Find where the given text appears and provide that cell's center as (x, y) coordinate. 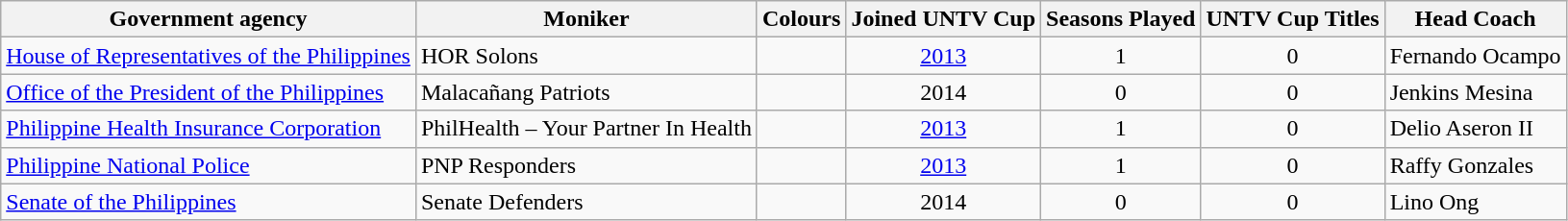
Joined UNTV Cup (944, 19)
Senate of the Philippines (209, 202)
House of Representatives of the Philippines (209, 56)
Philippine Health Insurance Corporation (209, 129)
Delio Aseron II (1475, 129)
PhilHealth – Your Partner In Health (586, 129)
Lino Ong (1475, 202)
Fernando Ocampo (1475, 56)
Head Coach (1475, 19)
Moniker (586, 19)
Colours (801, 19)
Government agency (209, 19)
Malacañang Patriots (586, 92)
PNP Responders (586, 165)
Jenkins Mesina (1475, 92)
UNTV Cup Titles (1292, 19)
Philippine National Police (209, 165)
Senate Defenders (586, 202)
Raffy Gonzales (1475, 165)
Office of the President of the Philippines (209, 92)
Seasons Played (1121, 19)
HOR Solons (586, 56)
